Provide the (X, Y) coordinate of the cell's center where the given text is located.  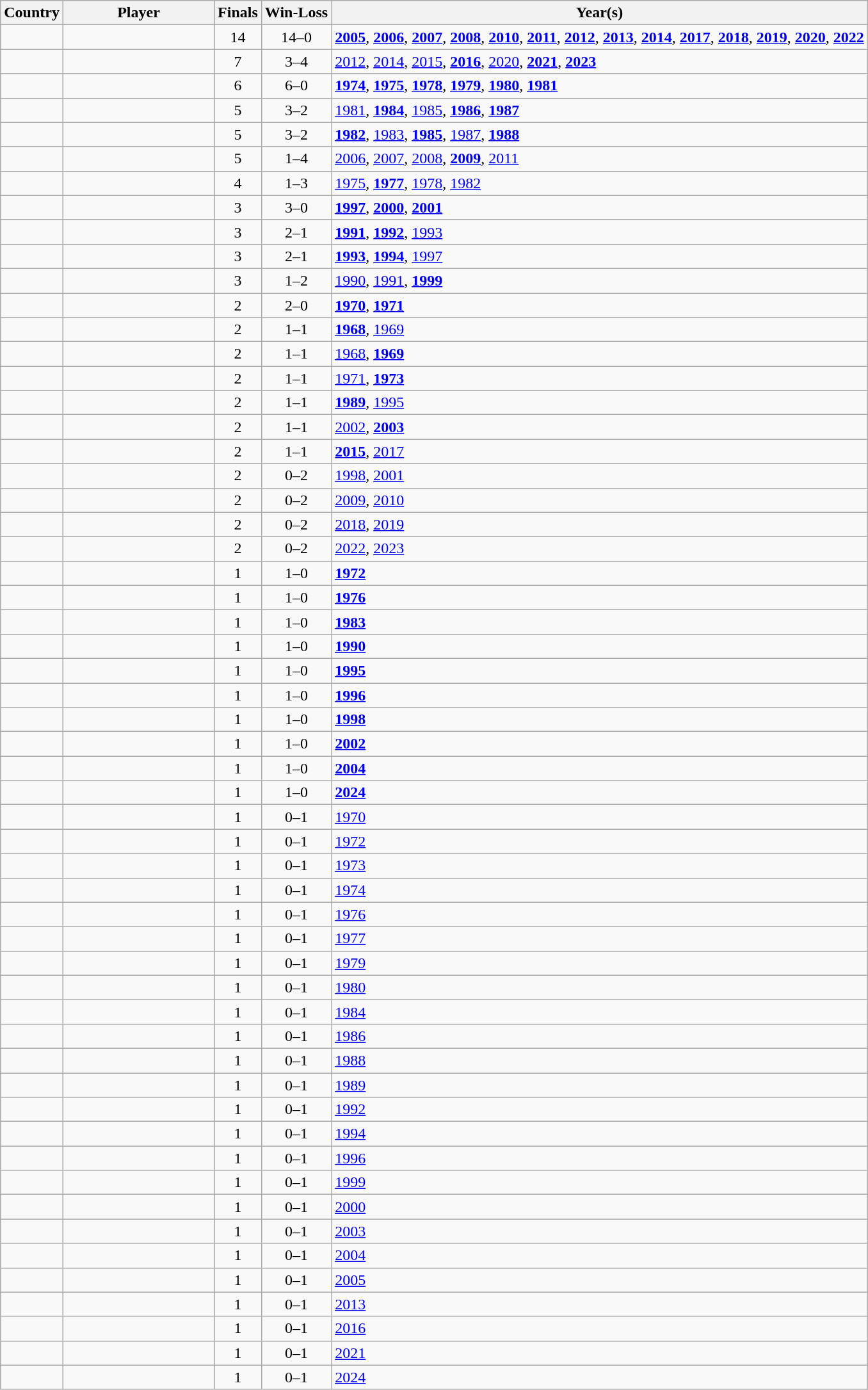
1984 (600, 1012)
2015, 2017 (600, 451)
2–0 (296, 305)
2018, 2019 (600, 524)
14–0 (296, 37)
2022, 2023 (600, 549)
1973 (600, 866)
2005, 2006, 2007, 2008, 2010, 2011, 2012, 2013, 2014, 2017, 2018, 2019, 2020, 2022 (600, 37)
2009, 2010 (600, 500)
1994 (600, 1134)
2002 (600, 744)
1971, 1973 (600, 378)
7 (238, 61)
1995 (600, 670)
1977 (600, 939)
1993, 1994, 1997 (600, 256)
1979 (600, 963)
2002, 2003 (600, 427)
1986 (600, 1036)
14 (238, 37)
2021 (600, 1353)
1998 (600, 720)
6–0 (296, 86)
2003 (600, 1231)
1992 (600, 1110)
2012, 2014, 2015, 2016, 2020, 2021, 2023 (600, 61)
1988 (600, 1060)
1983 (600, 622)
Year(s) (600, 13)
1–2 (296, 280)
6 (238, 86)
2000 (600, 1207)
1991, 1992, 1993 (600, 232)
1–4 (296, 159)
1974, 1975, 1978, 1979, 1980, 1981 (600, 86)
4 (238, 183)
1980 (600, 987)
Country (32, 13)
1990 (600, 646)
1982, 1983, 1985, 1987, 1988 (600, 134)
Finals (238, 13)
2016 (600, 1329)
1975, 1977, 1978, 1982 (600, 183)
1998, 2001 (600, 476)
1989 (600, 1085)
1997, 2000, 2001 (600, 207)
2005 (600, 1280)
Win-Loss (296, 13)
1981, 1984, 1985, 1986, 1987 (600, 110)
1974 (600, 890)
2013 (600, 1304)
Player (138, 13)
1990, 1991, 1999 (600, 280)
1–3 (296, 183)
1970, 1971 (600, 305)
3–0 (296, 207)
3–4 (296, 61)
2006, 2007, 2008, 2009, 2011 (600, 159)
1970 (600, 817)
1999 (600, 1183)
1989, 1995 (600, 403)
